Capture the cell that displays the provided text and extract its (X, Y) central coordinate. 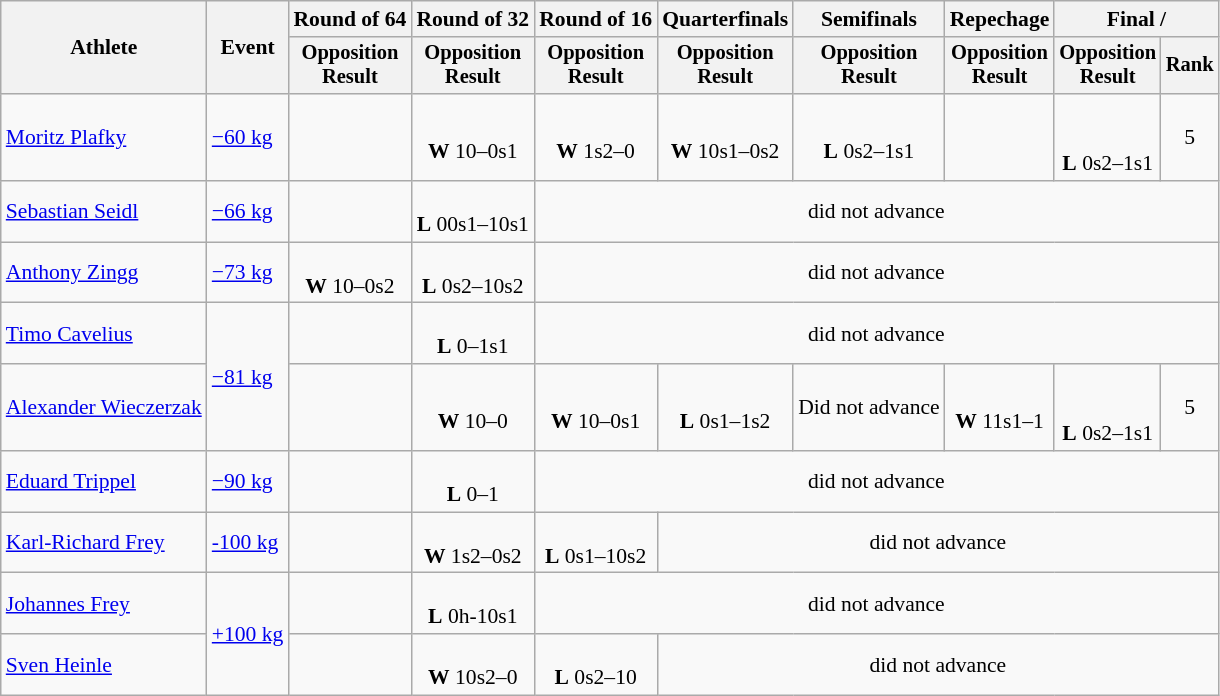
−73 kg (248, 272)
W 10s2–0 (472, 664)
−66 kg (248, 212)
−60 kg (248, 138)
L 0h-10s1 (472, 604)
Johannes Frey (104, 604)
-100 kg (248, 542)
−90 kg (248, 482)
Final / (1136, 19)
W 10–0s2 (350, 272)
W 10s1–0s2 (725, 138)
L 0–1 (472, 482)
Round of 64 (350, 19)
Karl-Richard Frey (104, 542)
Anthony Zingg (104, 272)
L 0s2–10s2 (472, 272)
Quarterfinals (725, 19)
Round of 16 (596, 19)
Alexander Wieczerzak (104, 408)
Sebastian Seidl (104, 212)
Round of 32 (472, 19)
Event (248, 48)
W 1s2–0s2 (472, 542)
W 11s1–1 (1000, 408)
Athlete (104, 48)
+100 kg (248, 634)
L 0–1s1 (472, 334)
L 0s1–1s2 (725, 408)
W 1s2–0 (596, 138)
Rank (1190, 66)
Sven Heinle (104, 664)
Repechage (1000, 19)
−81 kg (248, 377)
W 10–0 (472, 408)
Moritz Plafky (104, 138)
L 0s1–10s2 (596, 542)
Semifinals (869, 19)
Eduard Trippel (104, 482)
L 00s1–10s1 (472, 212)
Did not advance (869, 408)
L 0s2–10 (596, 664)
Timo Cavelius (104, 334)
